For the text-containing cell, return its midpoint in [X, Y] coordinate format. 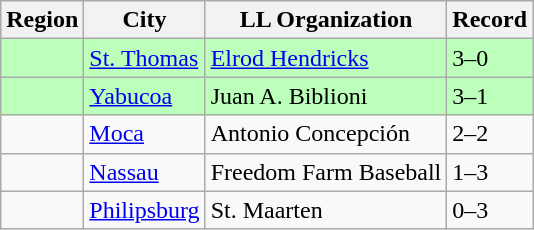
Nassau [144, 172]
St. Thomas [144, 58]
Record [490, 20]
Freedom Farm Baseball [326, 172]
0–3 [490, 210]
Moca [144, 134]
City [144, 20]
Juan A. Biblioni [326, 96]
3–1 [490, 96]
1–3 [490, 172]
LL Organization [326, 20]
Region [42, 20]
3–0 [490, 58]
Elrod Hendricks [326, 58]
Antonio Concepción [326, 134]
St. Maarten [326, 210]
Yabucoa [144, 96]
2–2 [490, 134]
Philipsburg [144, 210]
